Identify which cell holds the provided text, then report its (X, Y) central coordinate. 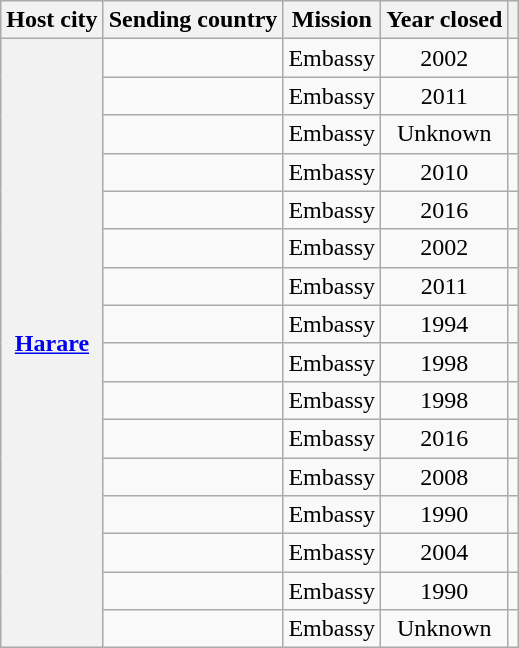
2004 (444, 553)
Sending country (193, 20)
2010 (444, 172)
Host city (52, 20)
Mission (332, 20)
Year closed (444, 20)
Harare (52, 344)
2008 (444, 477)
1994 (444, 324)
